Return the [X, Y] coordinate for the center point of the cell that contains the specified text.  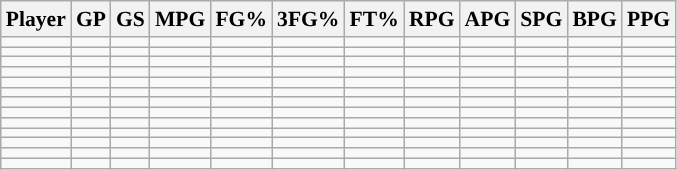
Player [36, 19]
GP [91, 19]
FG% [241, 19]
APG [488, 19]
RPG [432, 19]
PPG [648, 19]
FT% [374, 19]
SPG [541, 19]
MPG [180, 19]
BPG [594, 19]
GS [130, 19]
3FG% [308, 19]
